From the cell containing the given text, extract its center point as (X, Y) coordinate. 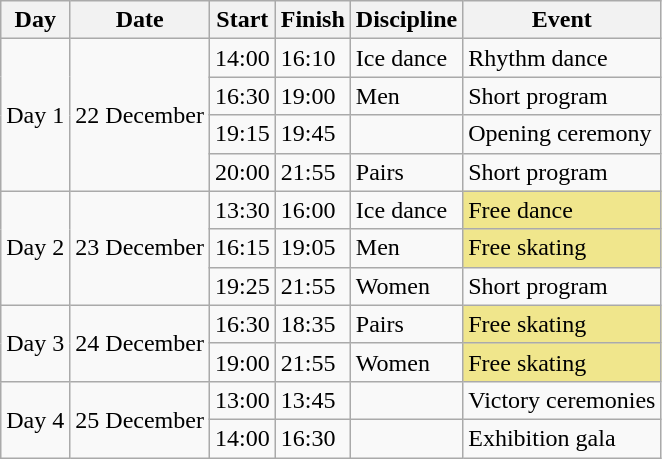
Day 3 (36, 343)
Date (140, 20)
13:00 (242, 400)
Day (36, 20)
Free dance (562, 210)
Start (242, 20)
19:15 (242, 134)
20:00 (242, 172)
19:45 (312, 134)
Day 4 (36, 419)
22 December (140, 115)
23 December (140, 248)
18:35 (312, 324)
13:30 (242, 210)
Day 2 (36, 248)
Exhibition gala (562, 438)
16:15 (242, 248)
16:00 (312, 210)
Victory ceremonies (562, 400)
Rhythm dance (562, 58)
24 December (140, 343)
13:45 (312, 400)
Event (562, 20)
19:05 (312, 248)
16:10 (312, 58)
Day 1 (36, 115)
Opening ceremony (562, 134)
Finish (312, 20)
19:25 (242, 286)
Discipline (406, 20)
25 December (140, 419)
